From the cell containing the given text, extract its center point as (x, y) coordinate. 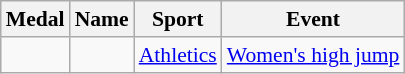
Name (102, 19)
Athletics (178, 55)
Women's high jump (314, 55)
Sport (178, 19)
Medal (36, 19)
Event (314, 19)
